For the text-containing cell, return its midpoint in [X, Y] coordinate format. 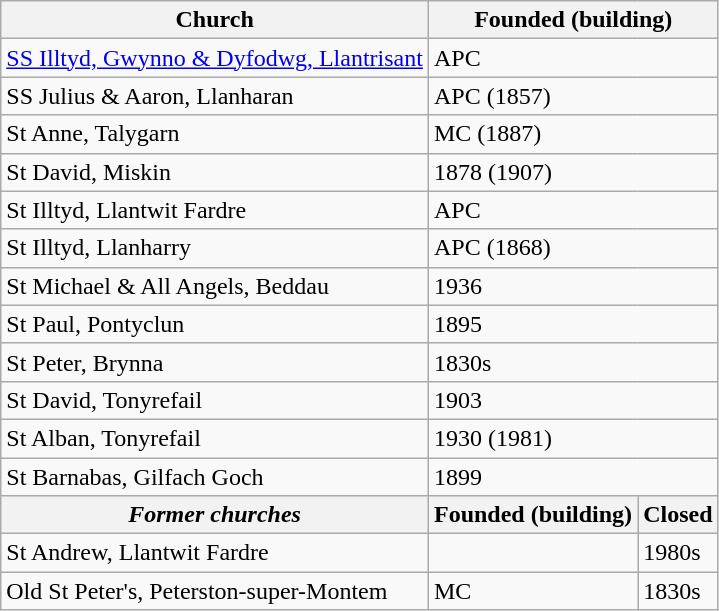
MC [532, 591]
Closed [678, 515]
1980s [678, 553]
SS Julius & Aaron, Llanharan [215, 96]
Old St Peter's, Peterston-super-Montem [215, 591]
1895 [573, 324]
APC (1868) [573, 248]
1903 [573, 400]
MC (1887) [573, 134]
Church [215, 20]
St David, Miskin [215, 172]
St Michael & All Angels, Beddau [215, 286]
1936 [573, 286]
St Illtyd, Llantwit Fardre [215, 210]
St Alban, Tonyrefail [215, 438]
Former churches [215, 515]
St David, Tonyrefail [215, 400]
1930 (1981) [573, 438]
St Peter, Brynna [215, 362]
St Anne, Talygarn [215, 134]
1899 [573, 477]
St Barnabas, Gilfach Goch [215, 477]
St Paul, Pontyclun [215, 324]
1878 (1907) [573, 172]
SS Illtyd, Gwynno & Dyfodwg, Llantrisant [215, 58]
St Andrew, Llantwit Fardre [215, 553]
St Illtyd, Llanharry [215, 248]
APC (1857) [573, 96]
